Capture the cell that displays the provided text and extract its (x, y) central coordinate. 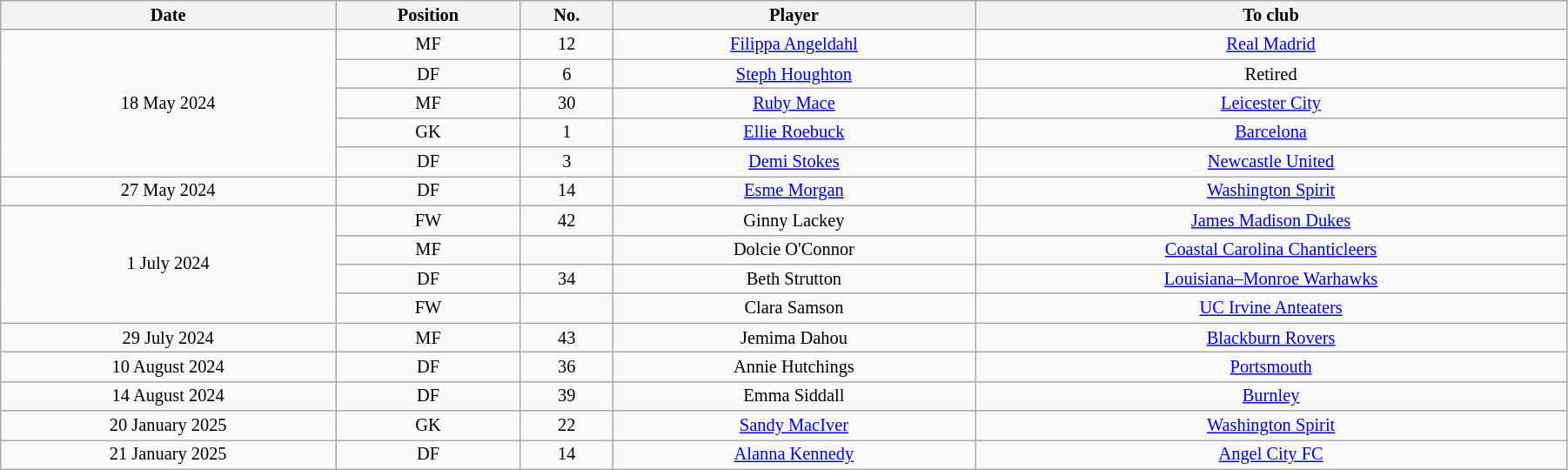
34 (566, 279)
39 (566, 396)
Newcastle United (1271, 162)
Date (169, 15)
UC Irvine Anteaters (1271, 308)
3 (566, 162)
To club (1271, 15)
Ellie Roebuck (794, 132)
Leicester City (1271, 103)
21 January 2025 (169, 454)
Annie Hutchings (794, 366)
Barcelona (1271, 132)
Sandy MacIver (794, 426)
Angel City FC (1271, 454)
Beth Strutton (794, 279)
1 (566, 132)
Esme Morgan (794, 191)
27 May 2024 (169, 191)
20 January 2025 (169, 426)
Blackburn Rovers (1271, 338)
Demi Stokes (794, 162)
James Madison Dukes (1271, 220)
Coastal Carolina Chanticleers (1271, 250)
Dolcie O'Connor (794, 250)
Position (428, 15)
Emma Siddall (794, 396)
Portsmouth (1271, 366)
Real Madrid (1271, 44)
12 (566, 44)
Louisiana–Monroe Warhawks (1271, 279)
No. (566, 15)
Alanna Kennedy (794, 454)
Filippa Angeldahl (794, 44)
43 (566, 338)
22 (566, 426)
14 August 2024 (169, 396)
Player (794, 15)
Steph Houghton (794, 74)
Jemima Dahou (794, 338)
1 July 2024 (169, 265)
29 July 2024 (169, 338)
Burnley (1271, 396)
10 August 2024 (169, 366)
Ruby Mace (794, 103)
36 (566, 366)
18 May 2024 (169, 103)
Ginny Lackey (794, 220)
6 (566, 74)
30 (566, 103)
Clara Samson (794, 308)
42 (566, 220)
Retired (1271, 74)
